Determine the (x, y) coordinate at the center of the cell enclosing the given text.  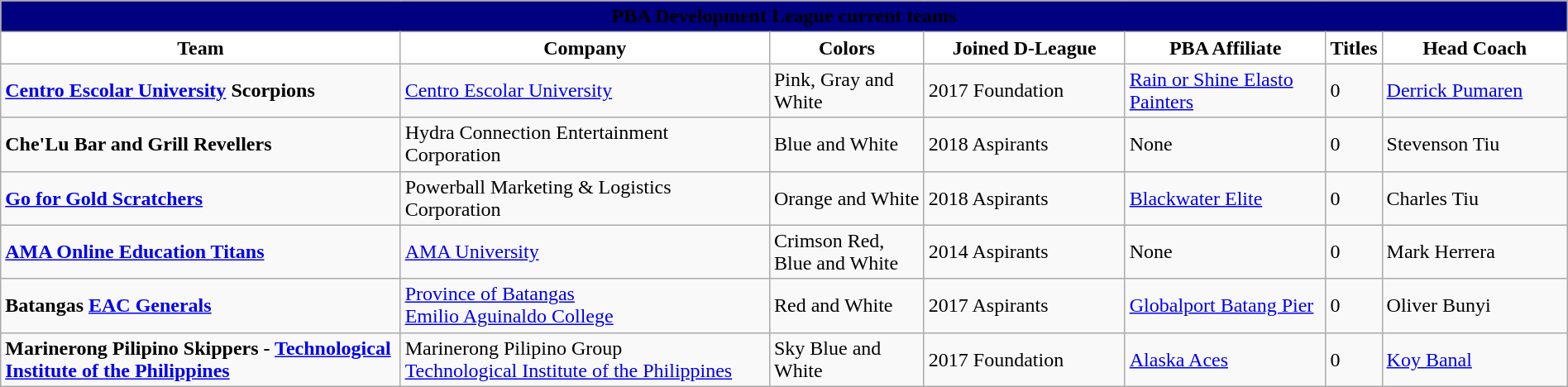
Province of Batangas Emilio Aguinaldo College (585, 306)
Marinerong Pilipino Group Technological Institute of the Philippines (585, 359)
Sky Blue and White (847, 359)
Che'Lu Bar and Grill Revellers (200, 144)
Mark Herrera (1475, 251)
PBA Affiliate (1226, 48)
Red and White (847, 306)
Company (585, 48)
Blackwater Elite (1226, 198)
AMA Online Education Titans (200, 251)
Stevenson Tiu (1475, 144)
Marinerong Pilipino Skippers - Technological Institute of the Philippines (200, 359)
Head Coach (1475, 48)
Colors (847, 48)
Crimson Red, Blue and White (847, 251)
2017 Aspirants (1024, 306)
Go for Gold Scratchers (200, 198)
Globalport Batang Pier (1226, 306)
Oliver Bunyi (1475, 306)
Joined D-League (1024, 48)
Koy Banal (1475, 359)
Team (200, 48)
Pink, Gray and White (847, 91)
Derrick Pumaren (1475, 91)
Batangas EAC Generals (200, 306)
Orange and White (847, 198)
Centro Escolar University (585, 91)
2014 Aspirants (1024, 251)
Charles Tiu (1475, 198)
Titles (1354, 48)
Centro Escolar University Scorpions (200, 91)
Rain or Shine Elasto Painters (1226, 91)
AMA University (585, 251)
Powerball Marketing & Logistics Corporation (585, 198)
PBA Development League current teams (784, 17)
Hydra Connection Entertainment Corporation (585, 144)
Blue and White (847, 144)
Alaska Aces (1226, 359)
